Extract the [X, Y] coordinate from the center of the cell holding the provided text.  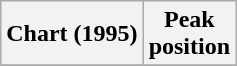
Peakposition [189, 34]
Chart (1995) [72, 34]
